From the cell containing the given text, extract its center point as (X, Y) coordinate. 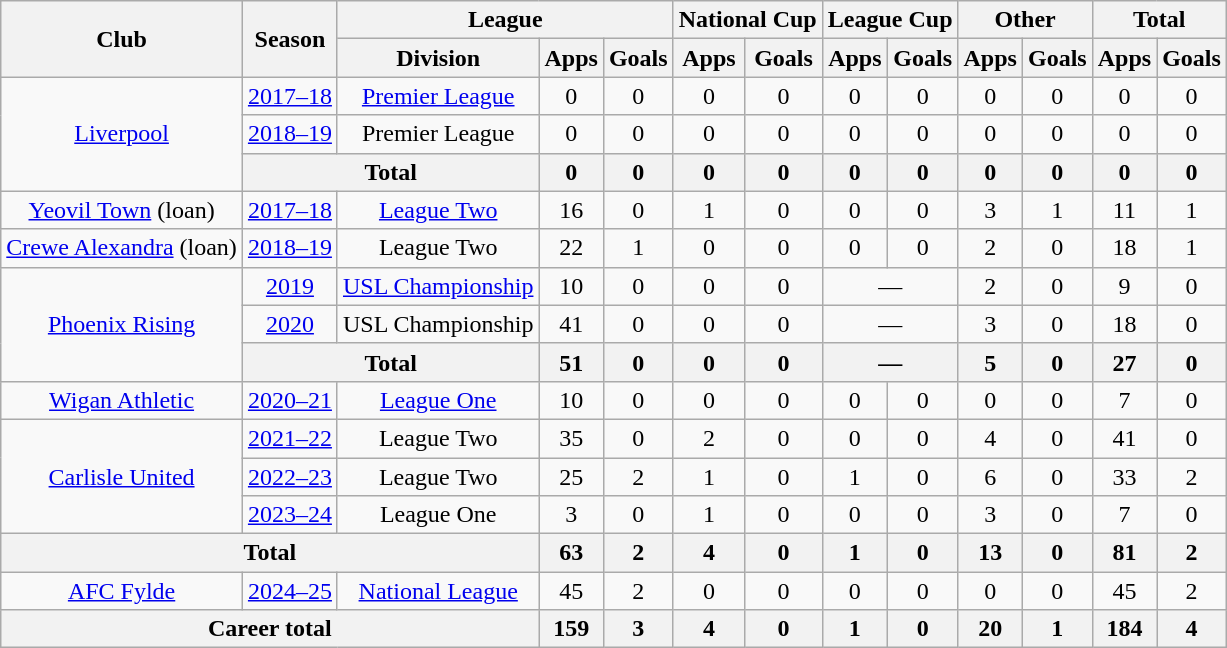
159 (571, 629)
11 (1124, 210)
9 (1124, 286)
2021–22 (290, 438)
5 (990, 362)
Phoenix Rising (122, 324)
National Cup (748, 20)
2020–21 (290, 400)
35 (571, 438)
League Cup (890, 20)
Carlisle United (122, 476)
16 (571, 210)
2022–23 (290, 477)
63 (571, 553)
Club (122, 39)
2019 (290, 286)
2020 (290, 324)
25 (571, 477)
Career total (270, 629)
National League (438, 591)
81 (1124, 553)
22 (571, 248)
184 (1124, 629)
33 (1124, 477)
Other (1025, 20)
Liverpool (122, 134)
AFC Fylde (122, 591)
27 (1124, 362)
Season (290, 39)
2023–24 (290, 515)
Wigan Athletic (122, 400)
6 (990, 477)
20 (990, 629)
League (505, 20)
51 (571, 362)
Yeovil Town (loan) (122, 210)
Crewe Alexandra (loan) (122, 248)
13 (990, 553)
Division (438, 58)
2024–25 (290, 591)
